Scan for the cell matching the given text and deliver its (X, Y) coordinate at center. 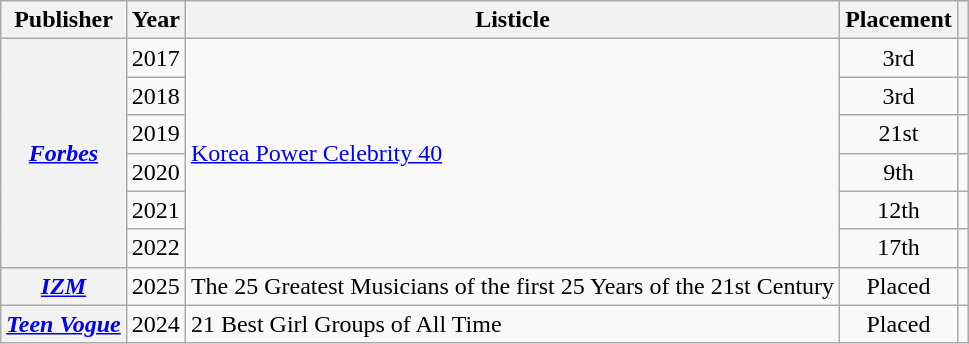
Teen Vogue (64, 324)
2018 (156, 96)
Placement (899, 20)
2024 (156, 324)
Listicle (512, 20)
The 25 Greatest Musicians of the first 25 Years of the 21st Century (512, 286)
12th (899, 210)
2021 (156, 210)
Forbes (64, 153)
21st (899, 134)
21 Best Girl Groups of All Time (512, 324)
IZM (64, 286)
17th (899, 248)
9th (899, 172)
2020 (156, 172)
Korea Power Celebrity 40 (512, 153)
2025 (156, 286)
2019 (156, 134)
Year (156, 20)
Publisher (64, 20)
2017 (156, 58)
2022 (156, 248)
